For the text-containing cell, return its midpoint in [x, y] coordinate format. 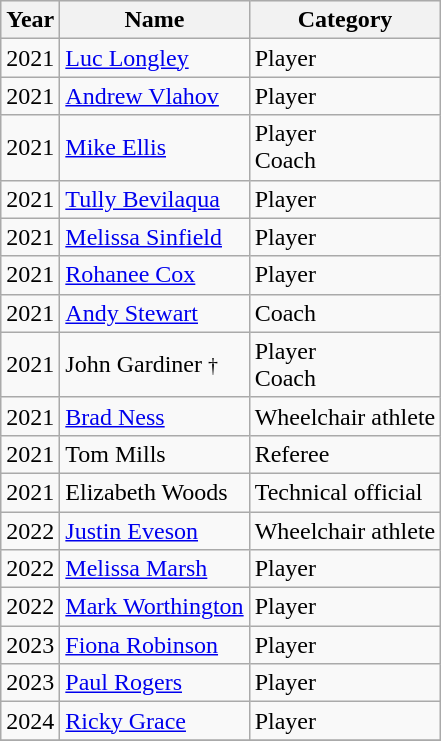
Year [30, 20]
Mike Ellis [154, 148]
Tom Mills [154, 454]
Rohanee Cox [154, 275]
Andrew Vlahov [154, 96]
Melissa Sinfield [154, 237]
Name [154, 20]
Category [345, 20]
Justin Eveson [154, 531]
Melissa Marsh [154, 569]
John Gardiner † [154, 364]
Tully Bevilaqua [154, 199]
Mark Worthington [154, 607]
Fiona Robinson [154, 645]
Andy Stewart [154, 313]
Technical official [345, 492]
Elizabeth Woods [154, 492]
2024 [30, 721]
Referee [345, 454]
Coach [345, 313]
Luc Longley [154, 58]
Brad Ness [154, 416]
Paul Rogers [154, 683]
Ricky Grace [154, 721]
